Return [x, y] of the center of cell containing provided text 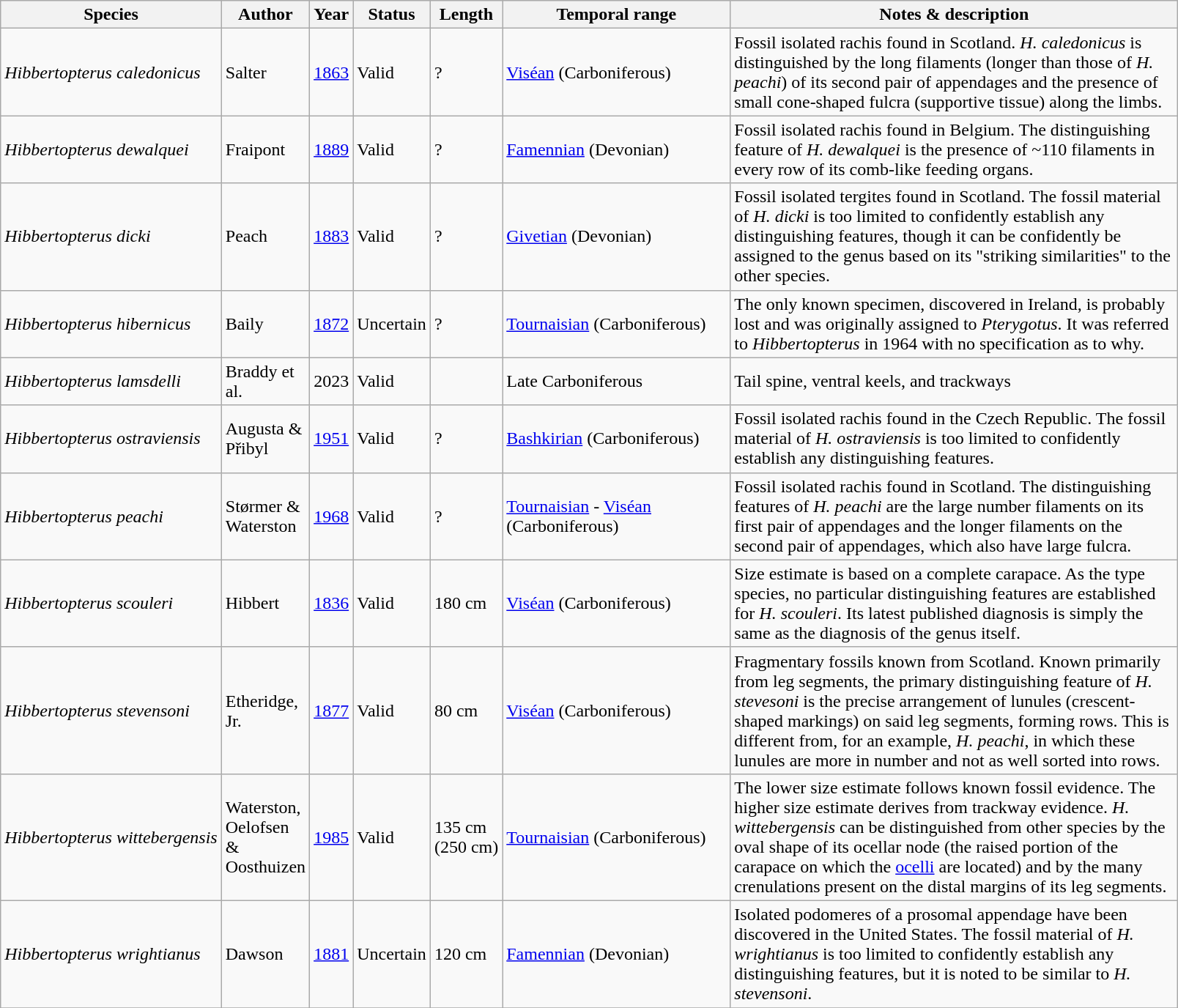
1883 [331, 237]
Hibbertopterus scouleri [111, 604]
Species [111, 15]
Waterston, Oelofsen & Oosthuizen [265, 837]
Notes & description [954, 15]
1836 [331, 604]
Dawson [265, 954]
1877 [331, 711]
Peach [265, 237]
Hibbertopterus stevensoni [111, 711]
Status [392, 15]
1881 [331, 954]
Størmer & Waterston [265, 516]
1872 [331, 324]
1968 [331, 516]
Hibbert [265, 604]
180 cm [466, 604]
Hibbertopterus dicki [111, 237]
120 cm [466, 954]
Hibbertopterus wittebergensis [111, 837]
Temporal range [617, 15]
Author [265, 15]
Hibbertopterus peachi [111, 516]
Etheridge, Jr. [265, 711]
Tournaisian - Viséan (Carboniferous) [617, 516]
Salter [265, 72]
Length [466, 15]
1863 [331, 72]
Bashkirian (Carboniferous) [617, 439]
2023 [331, 381]
Hibbertopterus hibernicus [111, 324]
80 cm [466, 711]
135 cm(250 cm) [466, 837]
1951 [331, 439]
1985 [331, 837]
Augusta & Přibyl [265, 439]
Fraipont [265, 149]
Hibbertopterus dewalquei [111, 149]
Hibbertopterus lamsdelli [111, 381]
Baily [265, 324]
Givetian (Devonian) [617, 237]
Hibbertopterus wrightianus [111, 954]
1889 [331, 149]
Late Carboniferous [617, 381]
Tail spine, ventral keels, and trackways [954, 381]
Year [331, 15]
Hibbertopterus caledonicus [111, 72]
Hibbertopterus ostraviensis [111, 439]
Braddy et al. [265, 381]
